Find where the given text appears and provide that cell's center as (x, y) coordinate. 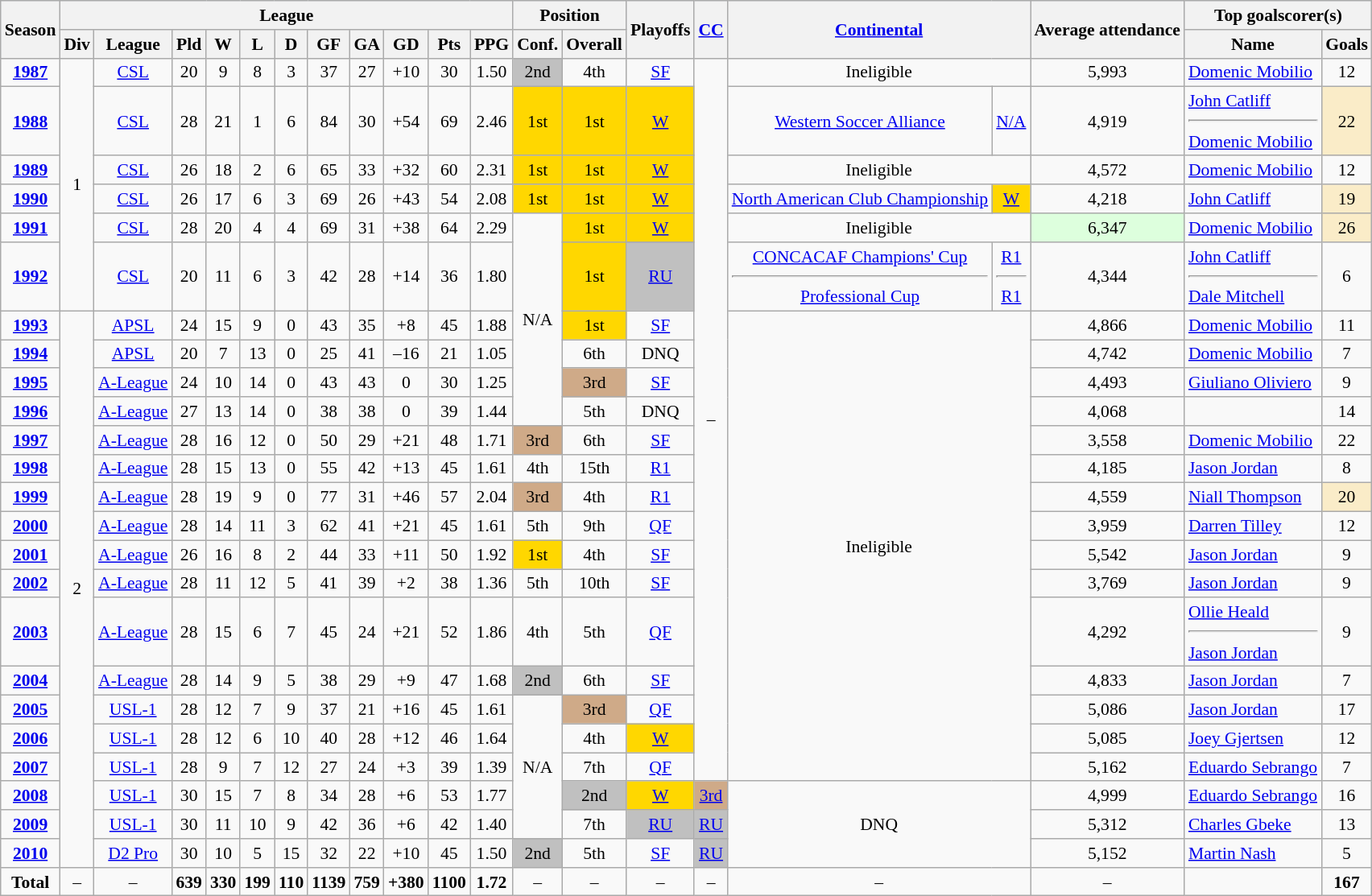
2.04 (491, 498)
4,218 (1108, 199)
1.25 (491, 383)
1.68 (491, 681)
4,185 (1108, 469)
2004 (31, 681)
Div (77, 44)
Season (31, 29)
Playoffs (660, 29)
1988 (31, 122)
48 (449, 440)
5,993 (1108, 72)
1.36 (491, 584)
52 (449, 633)
Pld (188, 44)
PPG (491, 44)
1.86 (491, 633)
+54 (406, 122)
65 (329, 171)
Conf. (538, 44)
2007 (31, 767)
Goals (1346, 44)
44 (329, 555)
77 (329, 498)
1993 (31, 325)
40 (329, 738)
3,558 (1108, 440)
4,572 (1108, 171)
2001 (31, 555)
CC (710, 29)
+13 (406, 469)
3,769 (1108, 584)
2008 (31, 796)
L (258, 44)
1.05 (491, 354)
Position (570, 15)
Martin Nash (1253, 853)
2010 (31, 853)
Average attendance (1108, 29)
1991 (31, 228)
1.92 (491, 555)
1.44 (491, 411)
32 (329, 853)
Western Soccer Alliance (860, 122)
+2 (406, 584)
10th (594, 584)
2006 (31, 738)
47 (449, 681)
4,919 (1108, 122)
+38 (406, 228)
9th (594, 526)
Charles Gbeke (1253, 824)
Name (1253, 44)
1.71 (491, 440)
2.31 (491, 171)
CONCACAF Champions' Cup Professional Cup (860, 277)
2.29 (491, 228)
1998 (31, 469)
1.39 (491, 767)
+32 (406, 171)
– (710, 419)
GF (329, 44)
Top goalscorer(s) (1279, 15)
4,493 (1108, 383)
4,742 (1108, 354)
57 (449, 498)
1999 (31, 498)
53 (449, 796)
5,312 (1108, 824)
D (291, 44)
+11 (406, 555)
1.40 (491, 824)
5,085 (1108, 738)
Pts (449, 44)
1987 (31, 72)
2003 (31, 633)
1.88 (491, 325)
Ollie Heald Jason Jordan (1253, 633)
1992 (31, 277)
64 (449, 228)
60 (449, 171)
4,068 (1108, 411)
1.77 (491, 796)
55 (329, 469)
+12 (406, 738)
1989 (31, 171)
+16 (406, 710)
+3 (406, 767)
2005 (31, 710)
+46 (406, 498)
2.46 (491, 122)
1994 (31, 354)
18 (224, 171)
1995 (31, 383)
GA (367, 44)
+43 (406, 199)
15th (594, 469)
25 (329, 354)
North American Club Championship (860, 199)
54 (449, 199)
John Catliff Dale Mitchell (1253, 277)
Joey Gjertsen (1253, 738)
2009 (31, 824)
4,559 (1108, 498)
3,959 (1108, 526)
6,347 (1108, 228)
5,086 (1108, 710)
4,344 (1108, 277)
D2 Pro (133, 853)
4,999 (1108, 796)
35 (367, 325)
1990 (31, 199)
+9 (406, 681)
Continental (879, 29)
–16 (406, 354)
Overall (594, 44)
R1 R1 (1011, 277)
2.08 (491, 199)
John Catliff (1253, 199)
2000 (31, 526)
1997 (31, 440)
John Catliff Domenic Mobilio (1253, 122)
Darren Tilley (1253, 526)
5,542 (1108, 555)
34 (329, 796)
4,833 (1108, 681)
1.64 (491, 738)
62 (329, 526)
5,162 (1108, 767)
+14 (406, 277)
Giuliano Oliviero (1253, 383)
Niall Thompson (1253, 498)
+8 (406, 325)
1996 (31, 411)
4,866 (1108, 325)
1.80 (491, 277)
5,152 (1108, 853)
4,292 (1108, 633)
GD (406, 44)
84 (329, 122)
46 (449, 738)
2002 (31, 584)
